From the cell containing the given text, extract its center point as [X, Y] coordinate. 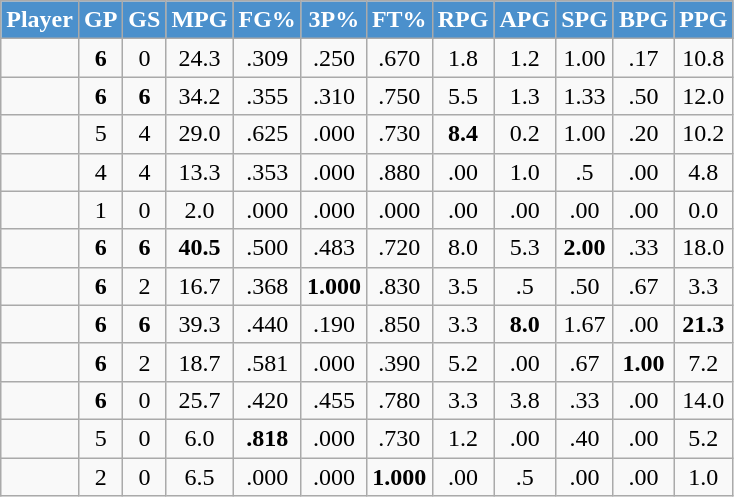
.670 [399, 58]
.818 [267, 438]
0.2 [525, 134]
.310 [334, 96]
.250 [334, 58]
Player [40, 20]
21.3 [704, 324]
3.5 [463, 286]
FG% [267, 20]
1 [100, 210]
.880 [399, 172]
GS [144, 20]
BPG [643, 20]
.40 [585, 438]
25.7 [200, 400]
.355 [267, 96]
1.8 [463, 58]
40.5 [200, 248]
0.0 [704, 210]
18.7 [200, 362]
.750 [399, 96]
5.5 [463, 96]
16.7 [200, 286]
.780 [399, 400]
RPG [463, 20]
3.8 [525, 400]
.625 [267, 134]
.850 [399, 324]
.309 [267, 58]
.500 [267, 248]
.440 [267, 324]
.353 [267, 172]
1.67 [585, 324]
MPG [200, 20]
14.0 [704, 400]
6.5 [200, 477]
6.0 [200, 438]
.368 [267, 286]
.20 [643, 134]
.720 [399, 248]
7.2 [704, 362]
.17 [643, 58]
1.3 [525, 96]
5.3 [525, 248]
13.3 [200, 172]
1.33 [585, 96]
2.00 [585, 248]
39.3 [200, 324]
.455 [334, 400]
10.2 [704, 134]
12.0 [704, 96]
.581 [267, 362]
PPG [704, 20]
.830 [399, 286]
10.8 [704, 58]
.483 [334, 248]
8.4 [463, 134]
24.3 [200, 58]
3P% [334, 20]
.420 [267, 400]
34.2 [200, 96]
29.0 [200, 134]
.390 [399, 362]
.190 [334, 324]
4.8 [704, 172]
FT% [399, 20]
SPG [585, 20]
GP [100, 20]
APG [525, 20]
18.0 [704, 248]
2.0 [200, 210]
